Find where the given text appears and provide that cell's center as [X, Y] coordinate. 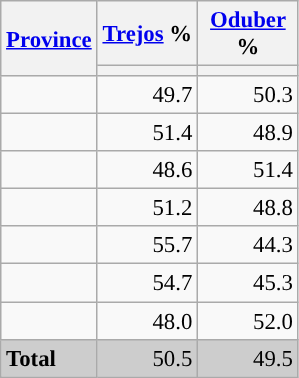
Province [49, 38]
Oduber % [248, 34]
49.5 [248, 358]
45.3 [248, 283]
Trejos % [148, 34]
48.0 [148, 321]
Total [49, 358]
48.6 [148, 170]
50.3 [248, 95]
52.0 [248, 321]
51.2 [148, 208]
54.7 [148, 283]
44.3 [248, 245]
48.9 [248, 133]
49.7 [148, 95]
55.7 [148, 245]
48.8 [248, 208]
50.5 [148, 358]
